Provide the [x, y] coordinate of the cell's center where the given text is located.  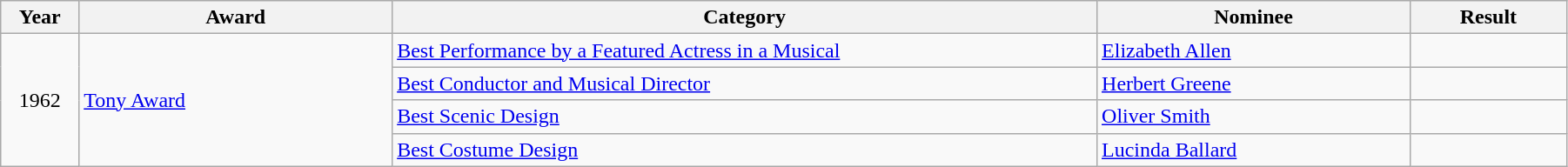
Best Performance by a Featured Actress in a Musical [745, 50]
Year [40, 17]
Nominee [1254, 17]
Result [1488, 17]
Category [745, 17]
Best Scenic Design [745, 117]
1962 [40, 100]
Award [236, 17]
Best Costume Design [745, 150]
Elizabeth Allen [1254, 50]
Best Conductor and Musical Director [745, 83]
Herbert Greene [1254, 83]
Lucinda Ballard [1254, 150]
Oliver Smith [1254, 117]
Tony Award [236, 100]
